Return (x, y) of the center of cell containing provided text 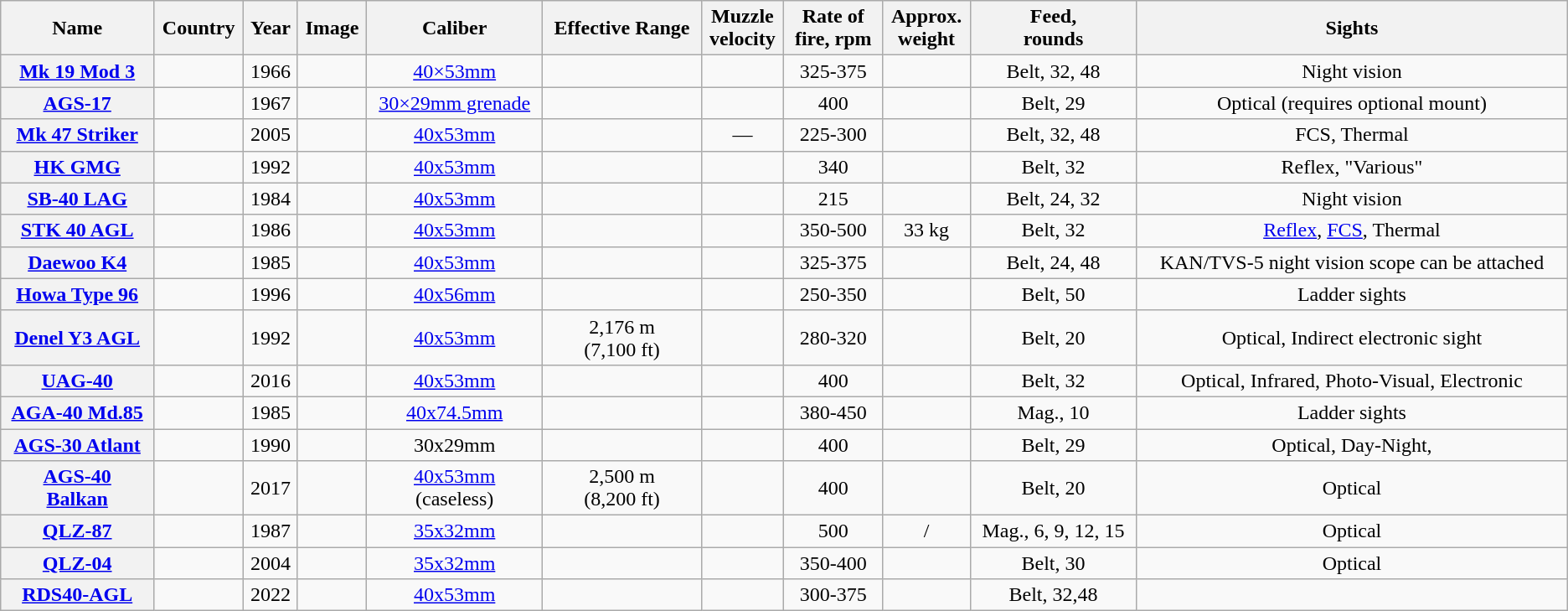
1987 (271, 531)
AGS‑30 Atlant (77, 445)
Image (332, 28)
Mag., 6, 9, 12, 15 (1053, 531)
Optical, Indirect electronic sight (1352, 337)
1996 (271, 294)
40x56mm (455, 294)
40×53mm (455, 71)
HK GMG (77, 167)
Mag., 10 (1053, 412)
Howa Type 96 (77, 294)
Daewoo K4 (77, 262)
250‑350 (833, 294)
350-400 (833, 563)
2004 (271, 563)
/ (926, 531)
300-375 (833, 595)
325‑375 (833, 71)
380‑450 (833, 412)
RDS40-AGL (77, 595)
30x29mm (455, 445)
1986 (271, 230)
Year (271, 28)
— (742, 135)
Muzzlevelocity (742, 28)
Sights (1352, 28)
1984 (271, 199)
33 kg (926, 230)
AGA-40 Md.85 (77, 412)
Feed,rounds (1053, 28)
Approx.weight (926, 28)
Name (77, 28)
STK 40 AGL (77, 230)
340 (833, 167)
1966 (271, 71)
Optical (requires optional mount) (1352, 103)
2,500 m(8,200 ft) (622, 488)
2,176 m(7,100 ft) (622, 337)
Mk 19 Mod 3 (77, 71)
350‑500 (833, 230)
2017 (271, 488)
1990 (271, 445)
FCS, Thermal (1352, 135)
30×29mm grenade (455, 103)
QLZ-87 (77, 531)
Effective Range (622, 28)
1967 (271, 103)
40x53mm(caseless) (455, 488)
215 (833, 199)
SB-40 LAG (77, 199)
Belt, 30 (1053, 563)
Rate offire, rpm (833, 28)
AGS-17 (77, 103)
Country (199, 28)
Belt, 24, 48 (1053, 262)
Belt, 24, 32 (1053, 199)
Reflex, "Various" (1352, 167)
500 (833, 531)
280‑320 (833, 337)
Mk 47 Striker (77, 135)
Belt, 50 (1053, 294)
225‑300 (833, 135)
2022 (271, 595)
2005 (271, 135)
Optical, Infrared, Photo‑Visual, Electronic (1352, 381)
2016 (271, 381)
Caliber (455, 28)
AGS‑40 Balkan (77, 488)
Optical, Day‑Night, (1352, 445)
40x74.5mm (455, 412)
Reflex, FCS, Thermal (1352, 230)
UAG-40 (77, 381)
KAN/TVS-5 night vision scope can be attached (1352, 262)
325-375 (833, 262)
Denel Y3 AGL (77, 337)
QLZ-04 (77, 563)
Belt, 32,48 (1053, 595)
